Detect which cell encompasses the target text, then output its (x, y) center coordinate. 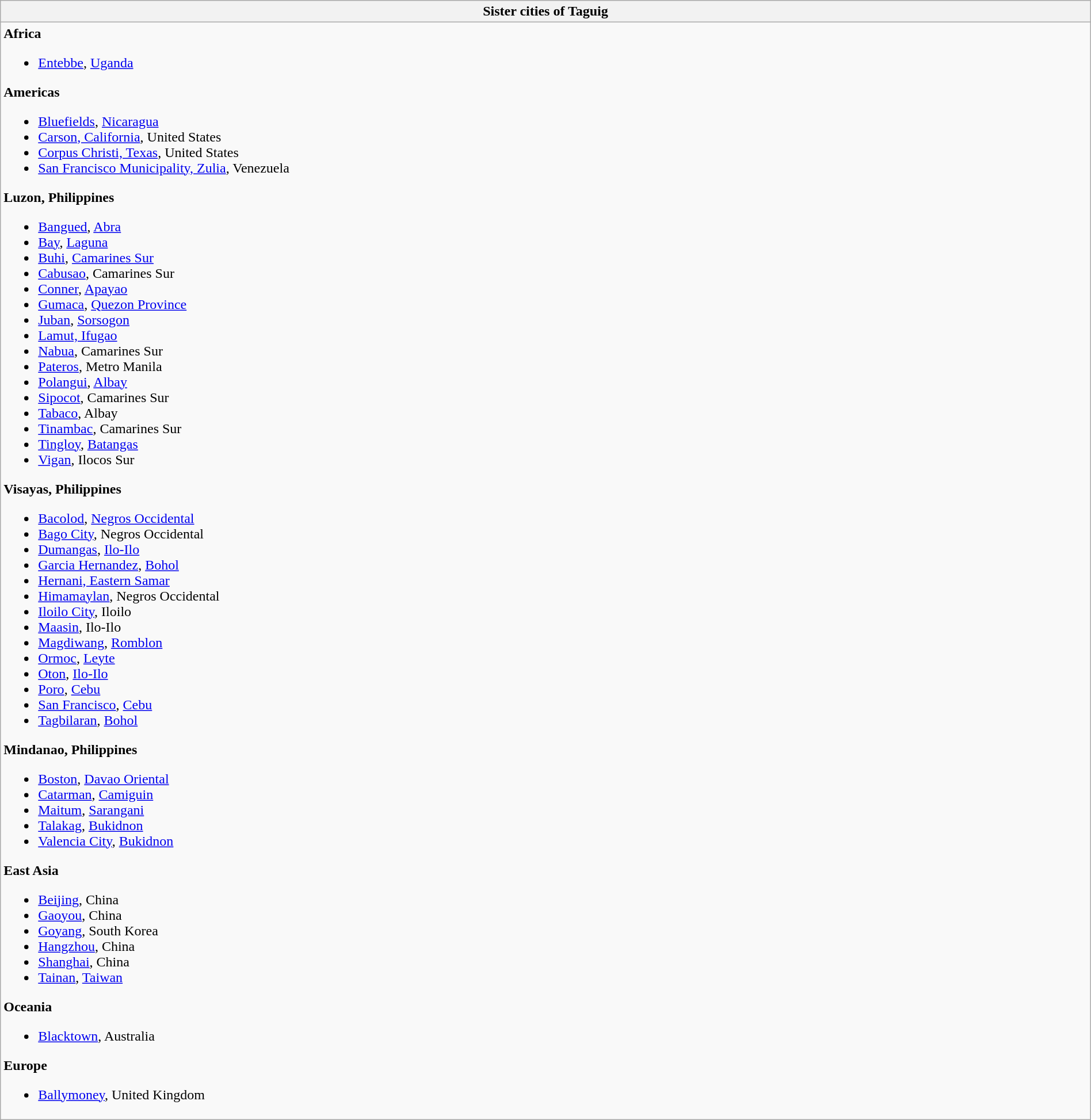
Sister cities of Taguig (545, 12)
